From the cell containing the given text, extract its center point as [x, y] coordinate. 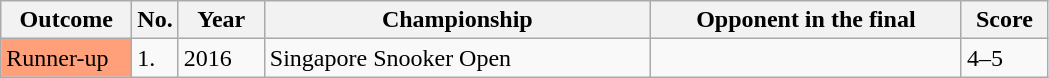
Singapore Snooker Open [457, 58]
Score [1004, 20]
2016 [221, 58]
No. [155, 20]
Year [221, 20]
Outcome [66, 20]
Championship [457, 20]
4–5 [1004, 58]
1. [155, 58]
Opponent in the final [806, 20]
Runner-up [66, 58]
